From the cell containing the given text, extract its center point as [x, y] coordinate. 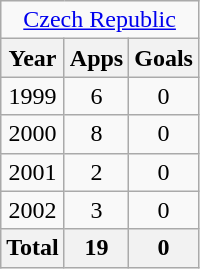
3 [96, 210]
19 [96, 248]
6 [96, 96]
Czech Republic [100, 20]
1999 [33, 96]
2001 [33, 172]
Total [33, 248]
Apps [96, 58]
8 [96, 134]
Year [33, 58]
2002 [33, 210]
2 [96, 172]
2000 [33, 134]
Goals [164, 58]
